Return the [X, Y] coordinate for the center point of the cell that contains the specified text.  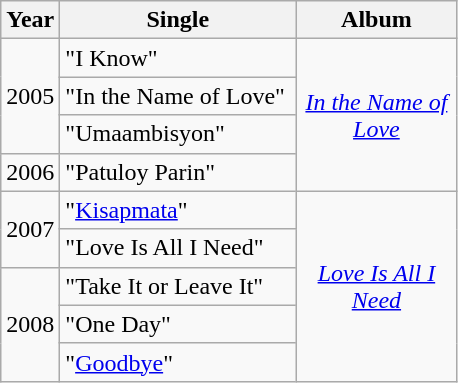
"Patuloy Parin" [178, 172]
2005 [30, 96]
"I Know" [178, 58]
2008 [30, 324]
Album [376, 20]
2007 [30, 229]
In the Name of Love [376, 115]
2006 [30, 172]
"In the Name of Love" [178, 96]
"Goodbye" [178, 362]
Love Is All I Need [376, 286]
Year [30, 20]
"Love Is All I Need" [178, 248]
"One Day" [178, 324]
Single [178, 20]
"Umaambisyon" [178, 134]
"Kisapmata" [178, 210]
"Take It or Leave It" [178, 286]
